Identify which cell holds the provided text, then report its [x, y] central coordinate. 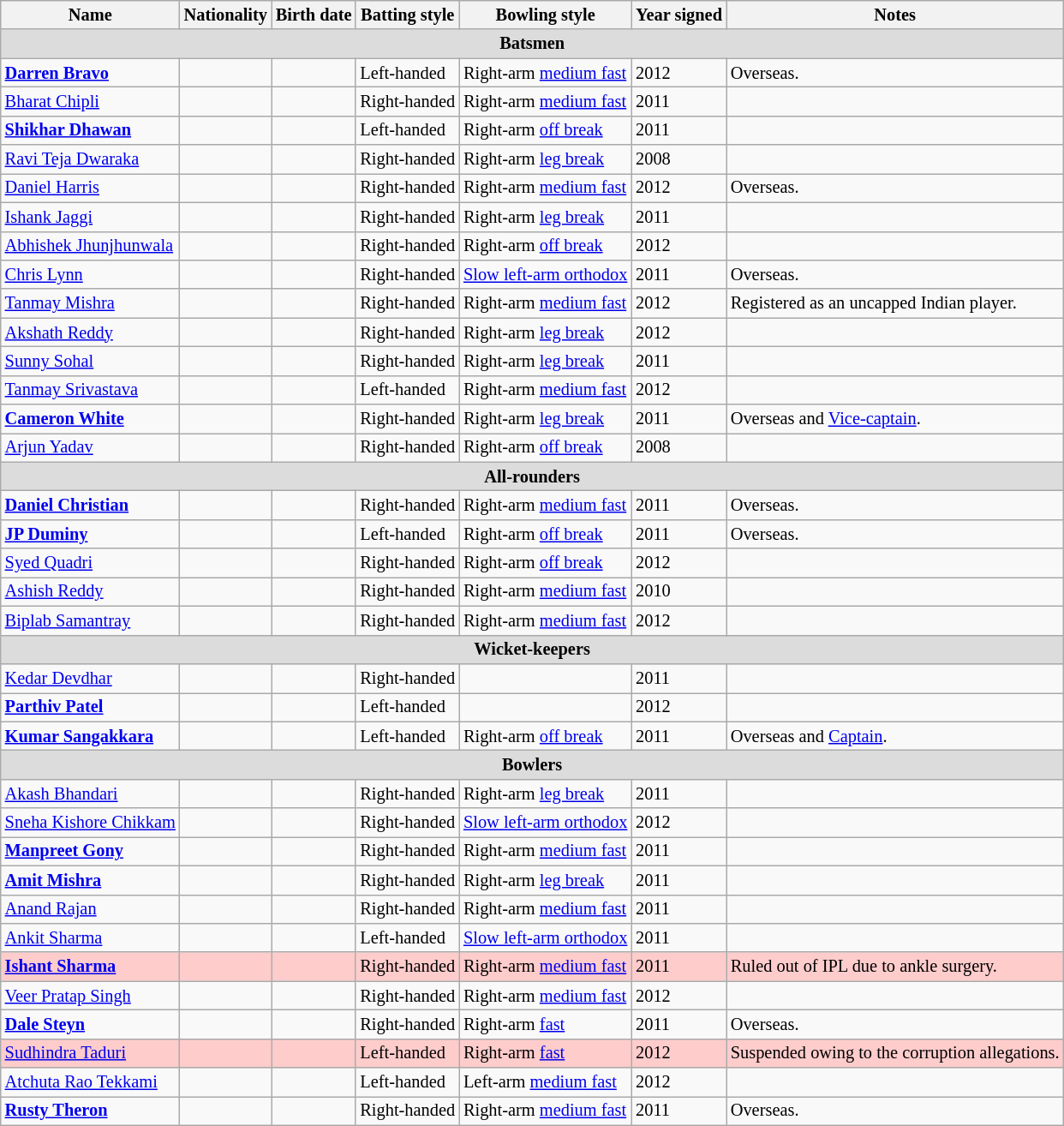
Suspended owing to the corruption allegations. [895, 1053]
Ashish Reddy [91, 591]
Year signed [678, 15]
Ravi Teja Dwaraka [91, 159]
Syed Quadri [91, 563]
Chris Lynn [91, 274]
Kumar Sangakkara [91, 736]
Ruled out of IPL due to ankle surgery. [895, 967]
Sneha Kishore Chikkam [91, 823]
Tanmay Srivastava [91, 390]
Wicket-keepers [533, 650]
Nationality [226, 15]
Dale Steyn [91, 1024]
Cameron White [91, 419]
Manpreet Gony [91, 851]
2010 [678, 591]
Anand Rajan [91, 909]
Ishank Jaggi [91, 217]
Shikhar Dhawan [91, 130]
Name [91, 15]
JP Duminy [91, 534]
Bharat Chipli [91, 101]
Daniel Harris [91, 188]
Left-arm medium fast [545, 1082]
Birth date [314, 15]
Bowlers [533, 764]
All-rounders [533, 476]
Parthiv Patel [91, 707]
Kedar Devdhar [91, 678]
Atchuta Rao Tekkami [91, 1082]
Tanmay Mishra [91, 303]
Ankit Sharma [91, 937]
Akash Bhandari [91, 794]
Bowling style [545, 15]
Darren Bravo [91, 73]
Sunny Sohal [91, 361]
Amit Mishra [91, 880]
Daniel Christian [91, 505]
Batsmen [533, 44]
Biplab Samantray [91, 620]
Overseas and Vice-captain. [895, 419]
Sudhindra Taduri [91, 1053]
Akshath Reddy [91, 332]
Registered as an uncapped Indian player. [895, 303]
Abhishek Jhunjhunwala [91, 246]
Notes [895, 15]
Ishant Sharma [91, 967]
Overseas and Captain. [895, 736]
Arjun Yadav [91, 447]
Veer Pratap Singh [91, 996]
Rusty Theron [91, 1111]
Batting style [408, 15]
